Provide the (x, y) coordinate of the cell's center where the given text is located.  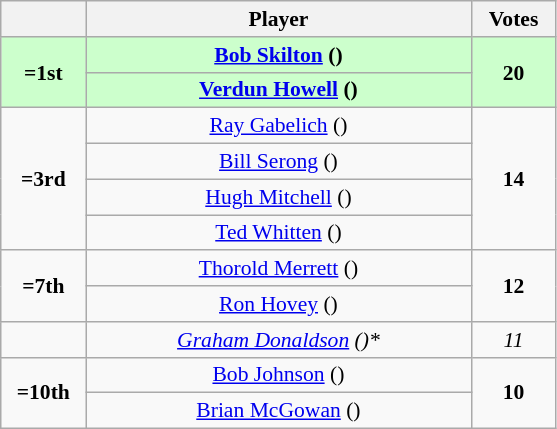
Graham Donaldson ()* (278, 340)
=10th (44, 392)
Player (278, 19)
Ron Hovey () (278, 304)
=7th (44, 286)
Bob Johnson () (278, 375)
=1st (44, 72)
Bob Skilton () (278, 55)
11 (514, 340)
Hugh Mitchell () (278, 197)
12 (514, 286)
Brian McGowan () (278, 411)
Verdun Howell () (278, 90)
Ray Gabelich () (278, 126)
10 (514, 392)
=3rd (44, 179)
Ted Whitten () (278, 233)
Bill Serong () (278, 162)
Votes (514, 19)
Thorold Merrett () (278, 269)
20 (514, 72)
14 (514, 179)
